Find where the given text appears and provide that cell's center as [X, Y] coordinate. 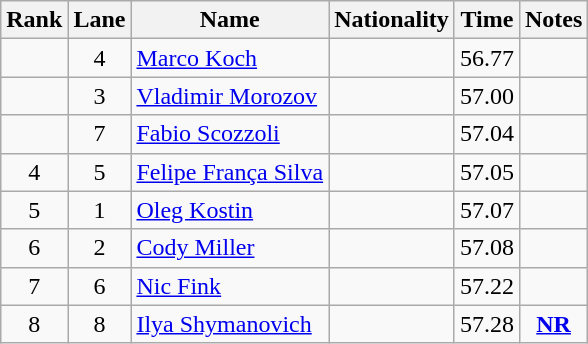
57.00 [486, 96]
57.07 [486, 210]
Vladimir Morozov [230, 96]
NR [553, 324]
2 [100, 248]
Time [486, 20]
Lane [100, 20]
Notes [553, 20]
57.28 [486, 324]
56.77 [486, 58]
Nationality [392, 20]
Name [230, 20]
Marco Koch [230, 58]
Ilya Shymanovich [230, 324]
57.05 [486, 172]
Oleg Kostin [230, 210]
57.04 [486, 134]
57.08 [486, 248]
Nic Fink [230, 286]
Felipe França Silva [230, 172]
Fabio Scozzoli [230, 134]
57.22 [486, 286]
1 [100, 210]
Cody Miller [230, 248]
3 [100, 96]
Rank [34, 20]
